Determine the [x, y] coordinate at the center of the cell enclosing the given text.  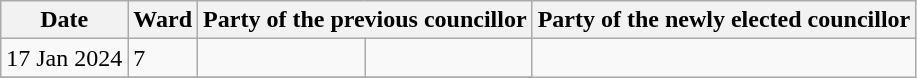
Date [64, 20]
Party of the previous councillor [366, 20]
Party of the newly elected councillor [724, 20]
17 Jan 2024 [64, 58]
7 [163, 58]
Ward [163, 20]
